Search for the cell housing the specified text and yield its [x, y] center coordinate. 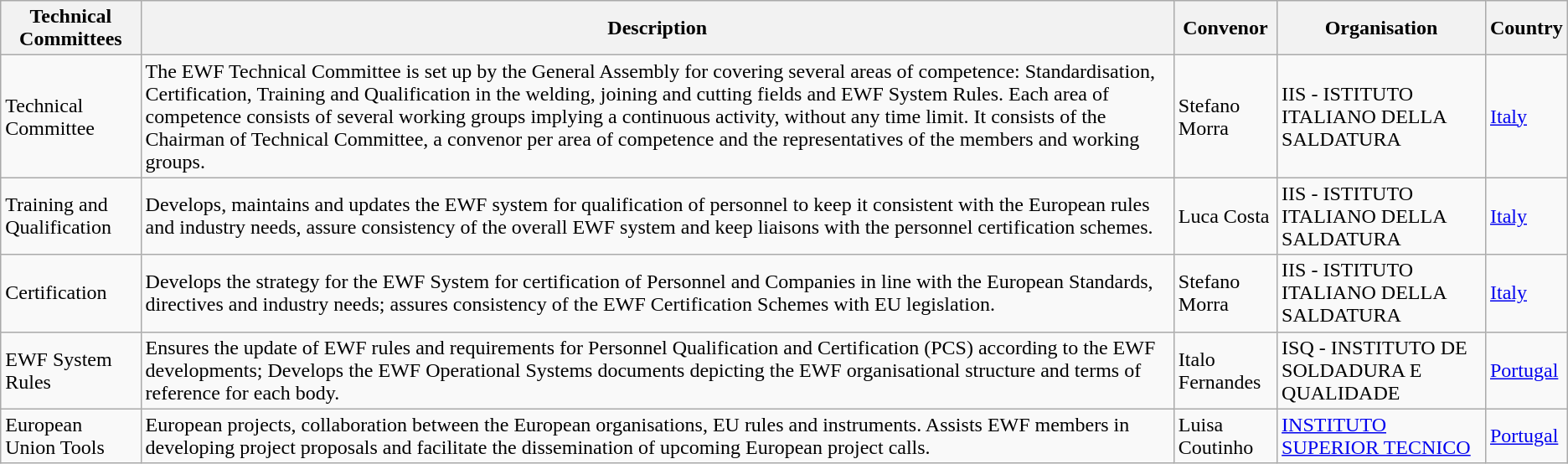
Country [1526, 28]
Convenor [1225, 28]
Luca Costa [1225, 216]
Technical Committee [70, 116]
European Union Tools [70, 436]
Italo Fernandes [1225, 370]
ISQ - INSTITUTO DE SOLDADURA E QUALIDADE [1382, 370]
Organisation [1382, 28]
Training and Qualification [70, 216]
EWF System Rules [70, 370]
Description [657, 28]
Luisa Coutinho [1225, 436]
INSTITUTO SUPERIOR TECNICO [1382, 436]
Certification [70, 293]
Technical Committees [70, 28]
